Locate the cell with the specified text and output its (x, y) center coordinate. 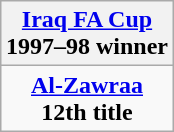
Al-Zawraa12th title (86, 98)
Iraq FA Cup1997–98 winner (86, 34)
